Capture the cell that displays the provided text and extract its (x, y) central coordinate. 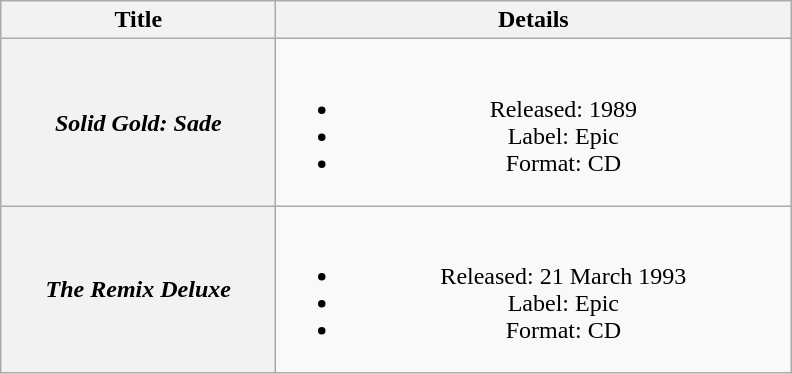
Released: 21 March 1993 Label: EpicFormat: CD (534, 290)
Released: 1989Label: EpicFormat: CD (534, 122)
Title (138, 20)
Solid Gold: Sade (138, 122)
Details (534, 20)
The Remix Deluxe (138, 290)
